Search for the cell housing the specified text and yield its (x, y) center coordinate. 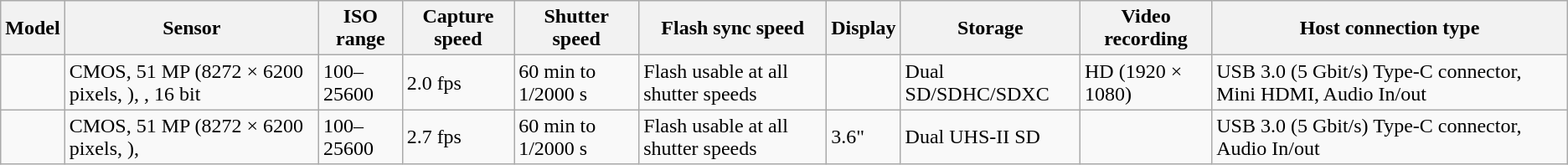
CMOS, 51 MP (8272 × 6200 pixels, ), , 16 bit (191, 82)
Host connection type (1390, 28)
Model (33, 28)
Dual UHS-II SD (990, 137)
Display (864, 28)
Storage (990, 28)
Dual SD/SDHC/SDXC (990, 82)
2.7 fps (458, 137)
Video recording (1146, 28)
ISO range (361, 28)
3.6" (864, 137)
Sensor (191, 28)
Flash sync speed (733, 28)
2.0 fps (458, 82)
USB 3.0 (5 Gbit/s) Type-C connector, Audio In/out (1390, 137)
CMOS, 51 MP (8272 × 6200 pixels, ), (191, 137)
USB 3.0 (5 Gbit/s) Type-C connector, Mini HDMI, Audio In/out (1390, 82)
Shutter speed (576, 28)
Capture speed (458, 28)
HD (1920 × 1080) (1146, 82)
